Return [x, y] of the center of cell containing provided text 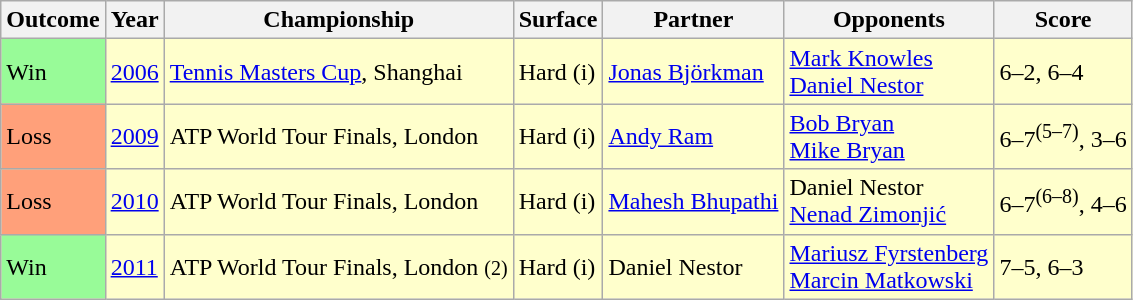
Partner [694, 20]
Daniel Nestor [694, 266]
Year [134, 20]
Mariusz Fyrstenberg Marcin Matkowski [889, 266]
Mark Knowles Daniel Nestor [889, 72]
7–5, 6–3 [1063, 266]
Daniel Nestor Nenad Zimonjić [889, 202]
2010 [134, 202]
Andy Ram [694, 136]
2006 [134, 72]
Opponents [889, 20]
Score [1063, 20]
6–7(5–7), 3–6 [1063, 136]
Mahesh Bhupathi [694, 202]
Outcome [53, 20]
Jonas Björkman [694, 72]
6–7(6–8), 4–6 [1063, 202]
Tennis Masters Cup, Shanghai [338, 72]
6–2, 6–4 [1063, 72]
Bob Bryan Mike Bryan [889, 136]
2011 [134, 266]
Championship [338, 20]
Surface [558, 20]
2009 [134, 136]
ATP World Tour Finals, London (2) [338, 266]
